Return the [x, y] coordinate for the center point of the cell that contains the specified text.  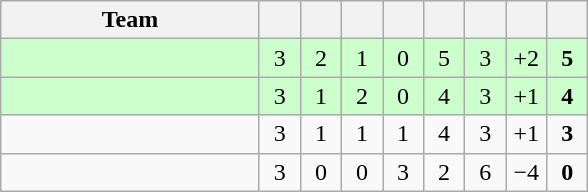
Team [130, 20]
−4 [526, 172]
6 [486, 172]
+2 [526, 58]
